For the text-containing cell, return its midpoint in (x, y) coordinate format. 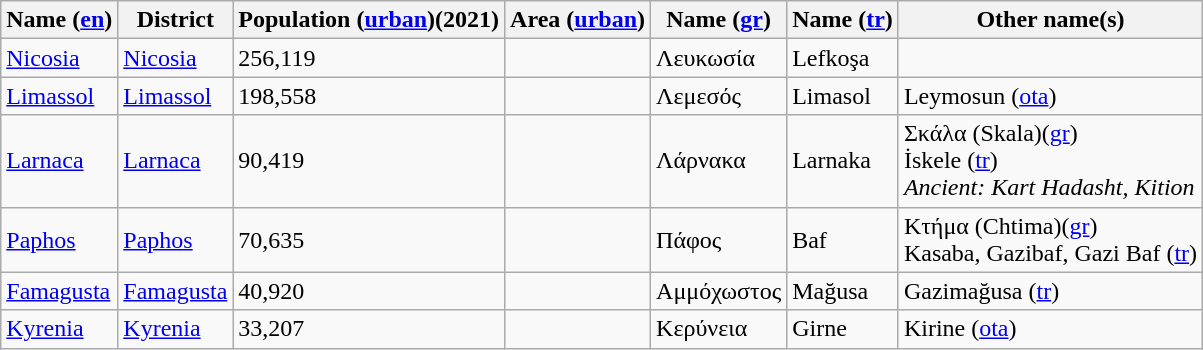
Other name(s) (1050, 20)
Κερύνεια (719, 329)
Αμμόχωστος (719, 291)
Population (urban)(2021) (369, 20)
Larnaka (843, 161)
Name (tr) (843, 20)
Σκάλα (Skala)(gr)İskele (tr)Ancient: Kart Hadasht, Kition (1050, 161)
Λευκωσία (719, 58)
40,920 (369, 291)
256,119 (369, 58)
Kirine (ota) (1050, 329)
District (176, 20)
70,635 (369, 240)
Λάρνακα (719, 161)
Κτήμα (Chtima)(gr)Kasaba, Gazibaf, Gazi Baf (tr) (1050, 240)
Limasol (843, 96)
Gazimağusa (tr) (1050, 291)
Girne (843, 329)
Mağusa (843, 291)
Area (urban) (578, 20)
Baf (843, 240)
Lefkoşa (843, 58)
Name (en) (60, 20)
Name (gr) (719, 20)
33,207 (369, 329)
Λεμεσός (719, 96)
198,558 (369, 96)
Leymosun (ota) (1050, 96)
90,419 (369, 161)
Πάφος (719, 240)
